Detect which cell encompasses the target text, then output its [X, Y] center coordinate. 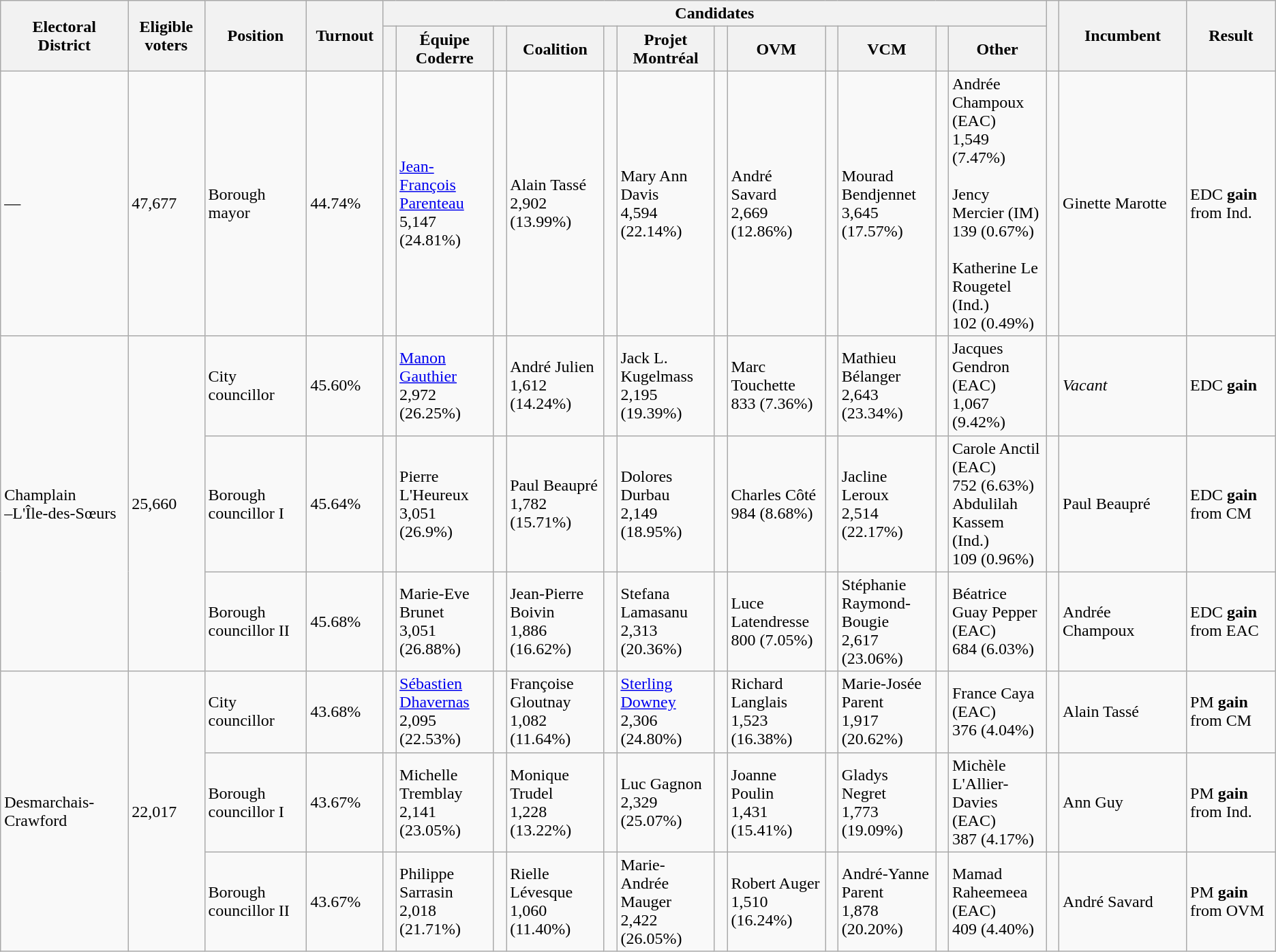
Jacline Leroux2,514 (22.17%) [886, 504]
Carole Anctil (EAC)752 (6.63%)Abdulilah Kassem (Ind.)109 (0.96%) [997, 504]
22,017 [166, 811]
Position [256, 35]
Jacques Gendron (EAC)1,067 (9.42%) [997, 386]
Équipe Coderre [444, 49]
45.60% [345, 386]
25,660 [166, 504]
PM gain from OVM [1231, 902]
Result [1231, 35]
Jack L. Kugelmass2,195 (19.39%) [665, 386]
Gladys Negret1,773 (19.09%) [886, 802]
Eligible voters [166, 35]
EDC gain [1231, 386]
47,677 [166, 203]
Richard Langlais1,523 (16.38%) [776, 711]
Stefana Lamasanu2,313 (20.36%) [665, 621]
André-Yanne Parent1,878 (20.20%) [886, 902]
Electoral District [64, 35]
EDC gain from CM [1231, 504]
Luce Latendresse800 (7.05%) [776, 621]
VCM [886, 49]
Andrée Champoux (EAC)1,549(7.47%)Jency Mercier (IM)139 (0.67%)Katherine Le Rougetel (Ind.)102 (0.49%) [997, 203]
Rielle Lévesque1,060 (11.40%) [555, 902]
Coalition [555, 49]
André Savard2,669 (12.86%) [776, 203]
France Caya (EAC)376 (4.04%) [997, 711]
Sébastien Dhavernas2,095 (22.53%) [444, 711]
Michelle Tremblay2,141 (23.05%) [444, 802]
Vacant [1123, 386]
Béatrice Guay Pepper (EAC)684 (6.03%) [997, 621]
OVM [776, 49]
Projet Montréal [665, 49]
Champlain–L'Île-des-Sœurs [64, 504]
— [64, 203]
Turnout [345, 35]
Mourad Bendjennet3,645 (17.57%) [886, 203]
Marie-Andrée Mauger2,422 (26.05%) [665, 902]
Incumbent [1123, 35]
Dolores Durbau2,149 (18.95%) [665, 504]
Andrée Champoux [1123, 621]
Other [997, 49]
EDC gain from Ind. [1231, 203]
Charles Côté984 (8.68%) [776, 504]
Philippe Sarrasin2,018 (21.71%) [444, 902]
Desmarchais-Crawford [64, 811]
44.74% [345, 203]
Joanne Poulin1,431 (15.41%) [776, 802]
Monique Trudel1,228 (13.22%) [555, 802]
Alain Tassé2,902 (13.99%) [555, 203]
43.68% [345, 711]
Mathieu Bélanger2,643 (23.34%) [886, 386]
Jean-François Parenteau5,147 (24.81%) [444, 203]
Françoise Gloutnay1,082 (11.64%) [555, 711]
45.68% [345, 621]
Mamad Raheemeea (EAC)409 (4.40%) [997, 902]
Jean-Pierre Boivin1,886 (16.62%) [555, 621]
PM gain from CM [1231, 711]
André Savard [1123, 902]
Michèle L'Allier-Davies (EAC)387 (4.17%) [997, 802]
Ann Guy [1123, 802]
EDC gain from EAC [1231, 621]
Manon Gauthier2,972 (26.25%) [444, 386]
André Julien1,612 (14.24%) [555, 386]
Sterling Downey2,306 (24.80%) [665, 711]
45.64% [345, 504]
PM gain from Ind. [1231, 802]
Stéphanie Raymond-Bougie2,617 (23.06%) [886, 621]
Alain Tassé [1123, 711]
Marc Touchette833 (7.36%) [776, 386]
Candidates [714, 14]
Mary Ann Davis4,594 (22.14%) [665, 203]
Marie-Eve Brunet3,051 (26.88%) [444, 621]
Paul Beaupré [1123, 504]
Robert Auger1,510 (16.24%) [776, 902]
Ginette Marotte [1123, 203]
Paul Beaupré1,782 (15.71%) [555, 504]
Luc Gagnon2,329 (25.07%) [665, 802]
Borough mayor [256, 203]
Pierre L'Heureux3,051 (26.9%) [444, 504]
Marie-Josée Parent1,917 (20.62%) [886, 711]
